Return the (X, Y) coordinate for the center point of the cell that contains the specified text.  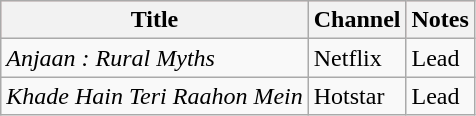
Hotstar (357, 96)
Khade Hain Teri Raahon Mein (155, 96)
Title (155, 20)
Netflix (357, 58)
Anjaan : Rural Myths (155, 58)
Channel (357, 20)
Notes (440, 20)
